Provide the [X, Y] coordinate of the cell's center where the given text is located.  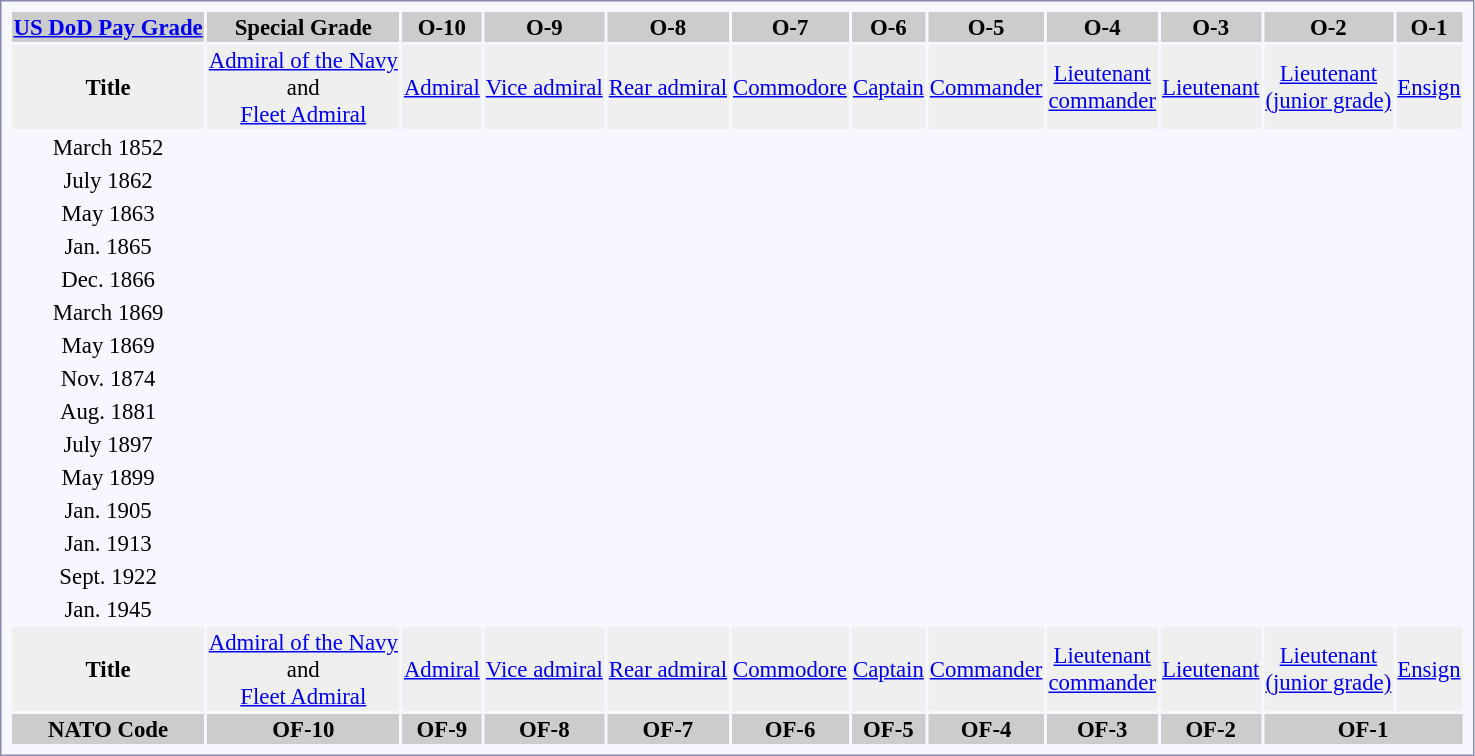
Sept. 1922 [108, 576]
O-9 [544, 27]
Dec. 1866 [108, 279]
July 1862 [108, 180]
March 1852 [108, 147]
Nov. 1874 [108, 378]
OF-10 [303, 729]
O-8 [668, 27]
July 1897 [108, 444]
Jan. 1913 [108, 543]
O-10 [442, 27]
US DoD Pay Grade [108, 27]
May 1869 [108, 345]
Jan. 1945 [108, 609]
OF-6 [790, 729]
OF-2 [1210, 729]
NATO Code [108, 729]
OF-4 [986, 729]
OF-1 [1363, 729]
OF-5 [888, 729]
Jan. 1865 [108, 246]
Jan. 1905 [108, 510]
O-7 [790, 27]
OF-8 [544, 729]
OF-3 [1102, 729]
May 1863 [108, 213]
OF-7 [668, 729]
O-3 [1210, 27]
May 1899 [108, 477]
Aug. 1881 [108, 411]
O-1 [1429, 27]
O-6 [888, 27]
OF-9 [442, 729]
March 1869 [108, 312]
O-2 [1328, 27]
O-5 [986, 27]
Special Grade [303, 27]
O-4 [1102, 27]
